Output the [x, y] coordinate of the center of the cell containing the given text.  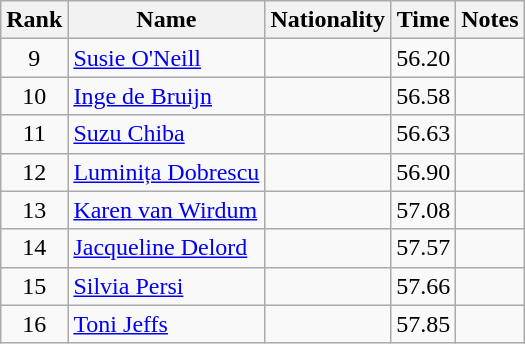
13 [34, 210]
56.20 [424, 58]
Inge de Bruijn [166, 96]
15 [34, 286]
Rank [34, 20]
Time [424, 20]
Luminița Dobrescu [166, 172]
Suzu Chiba [166, 134]
9 [34, 58]
Jacqueline Delord [166, 248]
57.66 [424, 286]
16 [34, 324]
57.08 [424, 210]
57.85 [424, 324]
56.58 [424, 96]
56.63 [424, 134]
Susie O'Neill [166, 58]
Nationality [328, 20]
Silvia Persi [166, 286]
14 [34, 248]
Karen van Wirdum [166, 210]
12 [34, 172]
Notes [490, 20]
Toni Jeffs [166, 324]
57.57 [424, 248]
56.90 [424, 172]
Name [166, 20]
11 [34, 134]
10 [34, 96]
